For the text-containing cell, return its midpoint in (X, Y) coordinate format. 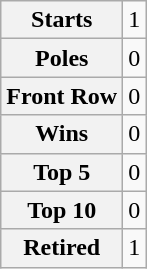
Poles (62, 58)
Starts (62, 20)
Top 5 (62, 172)
Top 10 (62, 210)
Retired (62, 248)
Wins (62, 134)
Front Row (62, 96)
